Locate the cell with the specified text and output its [X, Y] center coordinate. 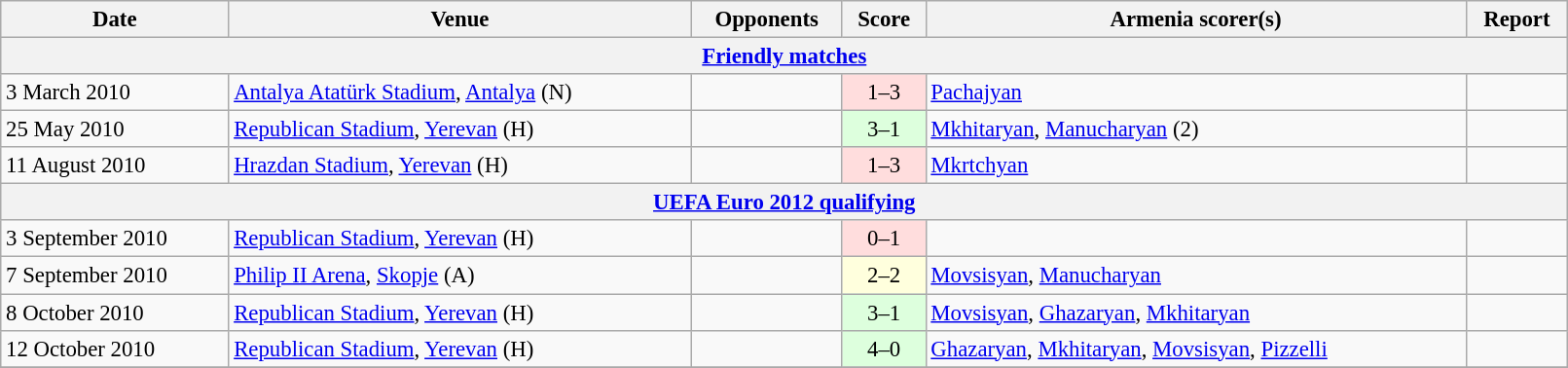
Antalya Atatürk Stadium, Antalya (N) [459, 92]
Mkrtchyan [1195, 166]
3 September 2010 [115, 239]
Movsisyan, Ghazaryan, Mkhitaryan [1195, 313]
8 October 2010 [115, 313]
Friendly matches [784, 56]
Hrazdan Stadium, Yerevan (H) [459, 166]
Ghazaryan, Mkhitaryan, Movsisyan, Pizzelli [1195, 349]
3 March 2010 [115, 92]
0–1 [884, 239]
Mkhitaryan, Manucharyan (2) [1195, 129]
11 August 2010 [115, 166]
UEFA Euro 2012 qualifying [784, 202]
2–2 [884, 276]
Movsisyan, Manucharyan [1195, 276]
Venue [459, 19]
4–0 [884, 349]
Opponents [767, 19]
Philip II Arena, Skopje (A) [459, 276]
Armenia scorer(s) [1195, 19]
25 May 2010 [115, 129]
Pachajyan [1195, 92]
12 October 2010 [115, 349]
Report [1516, 19]
Score [884, 19]
Date [115, 19]
7 September 2010 [115, 276]
